Search for the cell housing the specified text and yield its (x, y) center coordinate. 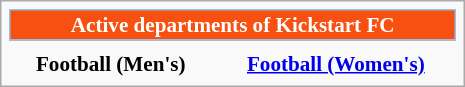
Football (Men's) (110, 63)
Active departments of Kickstart FC (232, 25)
Football (Women's) (336, 63)
